Pinpoint the cell where the given text exists, returning its (X, Y) midpoint coordinate. 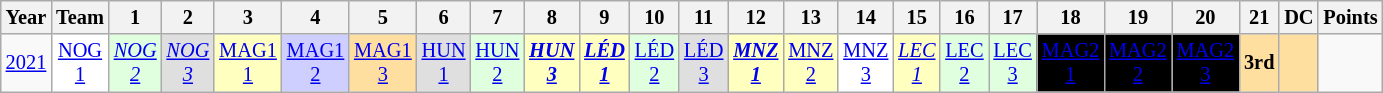
15 (916, 17)
3rd (1259, 63)
MNZ2 (810, 63)
LEC2 (964, 63)
14 (866, 17)
MAG21 (1070, 63)
7 (497, 17)
2021 (26, 63)
13 (810, 17)
NOG3 (188, 63)
MAG12 (316, 63)
20 (1206, 17)
NOG2 (136, 63)
MAG23 (1206, 63)
21 (1259, 17)
MNZ1 (756, 63)
MAG22 (1138, 63)
17 (1013, 17)
16 (964, 17)
LÉD1 (604, 63)
DC (1298, 17)
6 (444, 17)
Year (26, 17)
MAG11 (248, 63)
8 (552, 17)
11 (704, 17)
18 (1070, 17)
9 (604, 17)
LEC1 (916, 63)
LEC3 (1013, 63)
4 (316, 17)
1 (136, 17)
HUN2 (497, 63)
Points (1350, 17)
12 (756, 17)
Team (80, 17)
19 (1138, 17)
NOG1 (80, 63)
3 (248, 17)
10 (654, 17)
5 (382, 17)
LÉD3 (704, 63)
MNZ3 (866, 63)
HUN3 (552, 63)
2 (188, 17)
LÉD2 (654, 63)
MAG13 (382, 63)
HUN1 (444, 63)
